Detect which cell encompasses the target text, then output its [x, y] center coordinate. 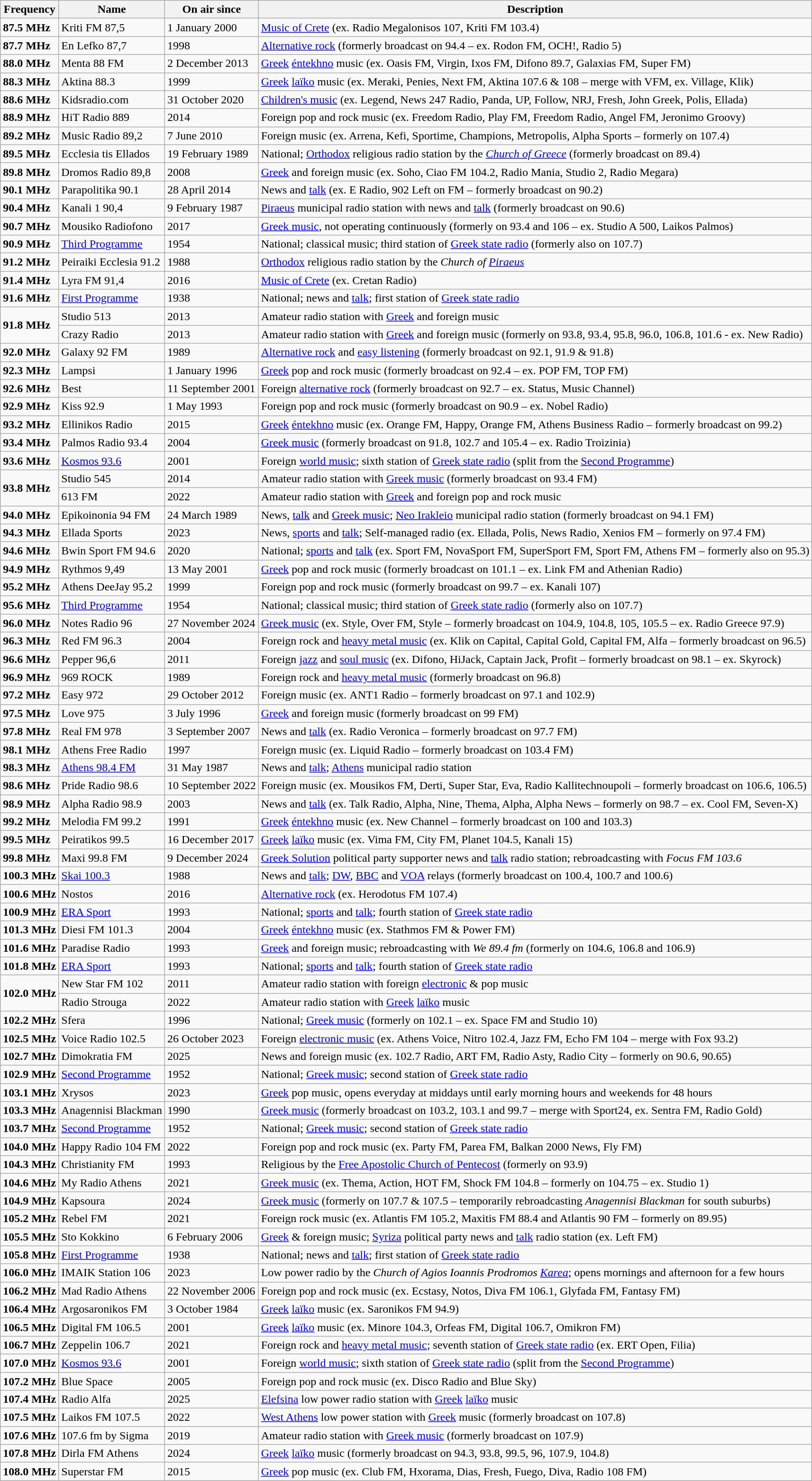
7 June 2010 [211, 136]
104.9 MHz [29, 1201]
Greek laïko music (ex. Vima FM, City FM, Planet 104.5, Kanali 15) [535, 840]
98.9 MHz [29, 804]
Ecclesia tis Ellados [112, 154]
New Star FM 102 [112, 984]
Foreign rock music (ex. Atlantis FM 105.2, Maxitis FM 88.4 and Atlantis 90 FM – formerly on 89.95) [535, 1219]
Amateur radio station with Greek and foreign pop and rock music [535, 497]
1 May 1993 [211, 406]
Orthodox religious radio station by the Church of Piraeus [535, 262]
2020 [211, 551]
97.2 MHz [29, 695]
Pride Radio 98.6 [112, 785]
92.6 MHz [29, 388]
Christianity FM [112, 1165]
100.3 MHz [29, 876]
95.2 MHz [29, 587]
3 July 1996 [211, 713]
Athens 98.4 FM [112, 767]
107.5 MHz [29, 1417]
2017 [211, 226]
Foreign pop and rock music (ex. Party FM, Parea FM, Balkan 2000 News, Fly FM) [535, 1147]
Greek éntekhno music (ex. Orange FM, Happy, Orange FM, Athens Business Radio – formerly broadcast on 99.2) [535, 424]
Name [112, 9]
Amateur radio station with Greek and foreign music (formerly on 93.8, 93.4, 95.8, 96.0, 106.8, 101.6 - ex. New Radio) [535, 334]
Foreign rock and heavy metal music (ex. Klik on Capital, Capital Gold, Capital FM, Alfa – formerly broadcast on 96.5) [535, 641]
2019 [211, 1435]
2003 [211, 804]
105.8 MHz [29, 1255]
Best [112, 388]
99.8 MHz [29, 858]
Foreign alternative rock (formerly broadcast on 92.7 – ex. Status, Music Channel) [535, 388]
89.5 MHz [29, 154]
Description [535, 9]
2 December 2013 [211, 64]
Ellada Sports [112, 533]
Ellinikos Radio [112, 424]
Foreign music (ex. Mousikos FM, Derti, Super Star, Eva, Radio Kallitechnoupoli – formerly broadcast on 106.6, 106.5) [535, 785]
28 April 2014 [211, 190]
Digital FM 106.5 [112, 1327]
Sfera [112, 1020]
96.0 MHz [29, 623]
16 December 2017 [211, 840]
Athens DeeJay 95.2 [112, 587]
969 ROCK [112, 677]
Argosaronikos FM [112, 1309]
1990 [211, 1111]
Greek & foreign music; Syriza political party news and talk radio station (ex. Left FM) [535, 1237]
Foreign music (ex. Liquid Radio – formerly broadcast on 103.4 FM) [535, 749]
Greek music (formerly broadcast on 103.2, 103.1 and 99.7 – merge with Sport24, ex. Sentra FM, Radio Gold) [535, 1111]
Real FM 978 [112, 731]
Greek laïko music (ex. Minore 104.3, Orfeas FM, Digital 106.7, Omikron FM) [535, 1327]
Zeppelin 106.7 [112, 1345]
Greek Solution political party supporter news and talk radio station; rebroadcasting with Focus FM 103.6 [535, 858]
24 March 1989 [211, 515]
3 October 1984 [211, 1309]
104.0 MHz [29, 1147]
3 September 2007 [211, 731]
94.3 MHz [29, 533]
93.4 MHz [29, 442]
Greek music (formerly broadcast on 91.8, 102.7 and 105.4 – ex. Radio Troizinia) [535, 442]
Greek and foreign music; rebroadcasting with We 89.4 fm (formerly on 104.6, 106.8 and 106.9) [535, 948]
Foreign pop and rock music (ex. Freedom Radio, Play FM, Freedom Radio, Angel FM, Jeronimo Groovy) [535, 118]
31 October 2020 [211, 100]
91.8 MHz [29, 325]
99.5 MHz [29, 840]
Amateur radio station with Greek music (formerly broadcast on 107.9) [535, 1435]
Foreign rock and heavy metal music; seventh station of Greek state radio (ex. ERT Open, Filia) [535, 1345]
Mad Radio Athens [112, 1291]
90.9 MHz [29, 244]
Notes Radio 96 [112, 623]
Greek laïko music (ex. Meraki, Penies, Next FM, Aktina 107.6 & 108 – merge with VFM, ex. Village, Klik) [535, 82]
102.2 MHz [29, 1020]
96.3 MHz [29, 641]
94.9 MHz [29, 569]
107.6 MHz [29, 1435]
Alternative rock and easy listening (formerly broadcast on 92.1, 91.9 & 91.8) [535, 352]
102.9 MHz [29, 1074]
Foreign pop and rock music (ex. Ecstasy, Notos, Diva FM 106.1, Glyfada FM, Fantasy FM) [535, 1291]
Foreign pop and rock music (formerly broadcast on 90.9 – ex. Nobel Radio) [535, 406]
Children's music (ex. Legend, News 247 Radio, Panda, UP, Follow, NRJ, Fresh, John Greek, Polis, Ellada) [535, 100]
En Lefko 87,7 [112, 46]
1998 [211, 46]
Kanali 1 90,4 [112, 208]
Music of Crete (ex. Cretan Radio) [535, 280]
Foreign music (ex. Arrena, Kefi, Sportime, Champions, Metropolis, Alpha Sports – formerly on 107.4) [535, 136]
Rebel FM [112, 1219]
Alternative rock (formerly broadcast on 94.4 – ex. Rodon FM, OCH!, Radio 5) [535, 46]
Red FM 96.3 [112, 641]
9 December 2024 [211, 858]
Nostos [112, 894]
Radio Alfa [112, 1399]
Menta 88 FM [112, 64]
Anagennisi Blackman [112, 1111]
Alternative rock (ex. Herodotus FM 107.4) [535, 894]
98.1 MHz [29, 749]
News and talk; DW, BBC and VOA relays (formerly broadcast on 100.4, 100.7 and 100.6) [535, 876]
Greek laïko music (formerly broadcast on 94.3, 93.8, 99.5, 96, 107.9, 104.8) [535, 1453]
Lampsi [112, 370]
Greek laïko music (ex. Saronikos FM 94.9) [535, 1309]
News, talk and Greek music; Neo Irakleio municipal radio station (formerly broadcast on 94.1 FM) [535, 515]
88.0 MHz [29, 64]
Greek music (ex. Style, Over FM, Style – formerly broadcast on 104.9, 104.8, 105, 105.5 – ex. Radio Greece 97.9) [535, 623]
Low power radio by the Church of Agios Ioannis Prodromos Karea; opens mornings and afternoon for a few hours [535, 1273]
On air since [211, 9]
90.1 MHz [29, 190]
1 January 1996 [211, 370]
Paradise Radio [112, 948]
HiT Radio 889 [112, 118]
National; Greek music (formerly on 102.1 – ex. Space FM and Studio 10) [535, 1020]
Xrysos [112, 1092]
98.3 MHz [29, 767]
99.2 MHz [29, 822]
107.8 MHz [29, 1453]
Foreign electronic music (ex. Athens Voice, Nitro 102.4, Jazz FM, Echo FM 104 – merge with Fox 93.2) [535, 1038]
Radio Strouga [112, 1002]
106.5 MHz [29, 1327]
Pepper 96,6 [112, 659]
Happy Radio 104 FM [112, 1147]
106.0 MHz [29, 1273]
Peiraiki Ecclesia 91.2 [112, 262]
Foreign music (ex. ΑΝΤ1 Radio – formerly broadcast on 97.1 and 102.9) [535, 695]
90.4 MHz [29, 208]
91.6 MHz [29, 298]
97.5 MHz [29, 713]
News and talk (ex. Radio Veronica – formerly broadcast on 97.7 FM) [535, 731]
Galaxy 92 FM [112, 352]
92.0 MHz [29, 352]
94.0 MHz [29, 515]
91.4 MHz [29, 280]
101.3 MHz [29, 930]
29 October 2012 [211, 695]
105.5 MHz [29, 1237]
National; Orthodox religious radio station by the Church of Greece (formerly broadcast on 89.4) [535, 154]
News and talk; Athens municipal radio station [535, 767]
1996 [211, 1020]
92.9 MHz [29, 406]
107.4 MHz [29, 1399]
100.9 MHz [29, 912]
Voice Radio 102.5 [112, 1038]
Studio 545 [112, 478]
106.2 MHz [29, 1291]
Dimokratia FM [112, 1056]
Rythmos 9,49 [112, 569]
11 September 2001 [211, 388]
92.3 MHz [29, 370]
Amateur radio station with foreign electronic & pop music [535, 984]
93.6 MHz [29, 460]
Foreign rock and heavy metal music (formerly broadcast on 96.8) [535, 677]
Studio 513 [112, 316]
Amateur radio station with Greek and foreign music [535, 316]
2005 [211, 1381]
104.3 MHz [29, 1165]
Dirla FM Athens [112, 1453]
Peiratikos 99.5 [112, 840]
Mousiko Radiofono [112, 226]
Melodia FM 99.2 [112, 822]
Greek music (formerly on 107.7 & 107.5 – temporarily rebroadcasting Anagennisi Blackman for south suburbs) [535, 1201]
Greek éntekhno music (ex. Stathmos FM & Power FM) [535, 930]
Foreign pop and rock music (formerly broadcast on 99.7 – ex. Kanali 107) [535, 587]
Diesi FM 101.3 [112, 930]
Parapolitika 90.1 [112, 190]
88.6 MHz [29, 100]
Aktina 88.3 [112, 82]
27 November 2024 [211, 623]
103.1 MHz [29, 1092]
Greek pop and rock music (formerly broadcast on 92.4 – ex. POP FM, TOP FM) [535, 370]
Greek pop music (ex. Club FM, Hxorama, Dias, Fresh, Fuego, Diva, Radio 108 FM) [535, 1472]
Laikos FM 107.5 [112, 1417]
Epikoinonia 94 FM [112, 515]
News and talk (ex. Talk Radio, Alpha, Nine, Thema, Alpha, Alpha News – formerly on 98.7 – ex. Cool FM, Seven-X) [535, 804]
Athens Free Radio [112, 749]
88.9 MHz [29, 118]
10 September 2022 [211, 785]
103.7 MHz [29, 1129]
Foreign pop and rock music (ex. Disco Radio and Blue Sky) [535, 1381]
93.8 MHz [29, 488]
Sto Kokkino [112, 1237]
Greek music, not operating continuously (formerly on 93.4 and 106 – ex. Studio A 500, Laikos Palmos) [535, 226]
Superstar FM [112, 1472]
Kidsradio.com [112, 100]
Greek éntekhno music (ex. New Channel – formerly broadcast on 100 and 103.3) [535, 822]
Foreign jazz and soul music (ex. Difono, HiJack, Captain Jack, Profit – formerly broadcast on 98.1 – ex. Skyrock) [535, 659]
Maxi 99.8 FM [112, 858]
Frequency [29, 9]
Piraeus municipal radio station with news and talk (formerly broadcast on 90.6) [535, 208]
31 May 1987 [211, 767]
Love 975 [112, 713]
Amateur radio station with Greek music (formerly broadcast on 93.4 FM) [535, 478]
Music of Crete (ex. Radio Megalonisos 107, Kriti FM 103.4) [535, 28]
News and talk (ex. E Radio, 902 Left on FM – formerly broadcast on 90.2) [535, 190]
9 February 1987 [211, 208]
My Radio Athens [112, 1183]
Religious by the Free Apostolic Church of Pentecost (formerly on 93.9) [535, 1165]
Alpha Radio 98.9 [112, 804]
West Athens low power station with Greek music (formerly broadcast on 107.8) [535, 1417]
News and foreign music (ex. 102.7 Radio, ART FM, Radio Asty, Radio City – formerly on 90.6, 90.65) [535, 1056]
106.4 MHz [29, 1309]
107.6 fm by Sigma [112, 1435]
90.7 MHz [29, 226]
26 October 2023 [211, 1038]
Greek pop music, opens everyday at middays until early morning hours and weekends for 48 hours [535, 1092]
Greek music (ex. Thema, Action, HOT FM, Shock FM 104.8 – formerly on 104.75 – ex. Studio 1) [535, 1183]
Lyra FM 91,4 [112, 280]
91.2 MHz [29, 262]
108.0 MHz [29, 1472]
102.0 MHz [29, 993]
2008 [211, 172]
95.6 MHz [29, 605]
97.8 MHz [29, 731]
104.6 MHz [29, 1183]
Greek éntekhno music (ex. Oasis FM, Virgin, Ixos FM, Difono 89.7, Galaxias FM, Super FM) [535, 64]
101.8 MHz [29, 966]
89.2 MHz [29, 136]
96.6 MHz [29, 659]
Crazy Radio [112, 334]
98.6 MHz [29, 785]
103.3 MHz [29, 1111]
Skai 100.3 [112, 876]
105.2 MHz [29, 1219]
19 February 1989 [211, 154]
Easy 972 [112, 695]
IMAIK Station 106 [112, 1273]
106.7 MHz [29, 1345]
1991 [211, 822]
87.7 MHz [29, 46]
88.3 MHz [29, 82]
Palmos Radio 93.4 [112, 442]
102.7 MHz [29, 1056]
107.2 MHz [29, 1381]
Greek pop and rock music (formerly broadcast on 101.1 – ex. Link FM and Athenian Radio) [535, 569]
1997 [211, 749]
87.5 MHz [29, 28]
Bwin Sport FM 94.6 [112, 551]
613 FM [112, 497]
100.6 MHz [29, 894]
Music Radio 89,2 [112, 136]
94.6 MHz [29, 551]
Greek and foreign music (formerly broadcast on 99 FM) [535, 713]
News, sports and talk; Self-managed radio (ex. Ellada, Polis, News Radio, Xenios FM – formerly on 97.4 FM) [535, 533]
National; sports and talk (ex. Sport FM, NovaSport FM, SuperSport FM, Sport FM, Athens FM – formerly also on 95.3) [535, 551]
Amateur radio station with Greek laïko music [535, 1002]
Elefsina low power radio station with Greek laïko music [535, 1399]
Dromos Radio 89,8 [112, 172]
107.0 MHz [29, 1363]
Blue Space [112, 1381]
102.5 MHz [29, 1038]
Kriti FM 87,5 [112, 28]
96.9 MHz [29, 677]
101.6 MHz [29, 948]
13 May 2001 [211, 569]
Greek and foreign music (ex. Soho, Ciao FM 104.2, Radio Mania, Studio 2, Radio Megara) [535, 172]
Kapsoura [112, 1201]
1 January 2000 [211, 28]
6 February 2006 [211, 1237]
89.8 MHz [29, 172]
Kiss 92.9 [112, 406]
93.2 MHz [29, 424]
22 November 2006 [211, 1291]
